Output the [X, Y] coordinate of the center of the cell containing the given text.  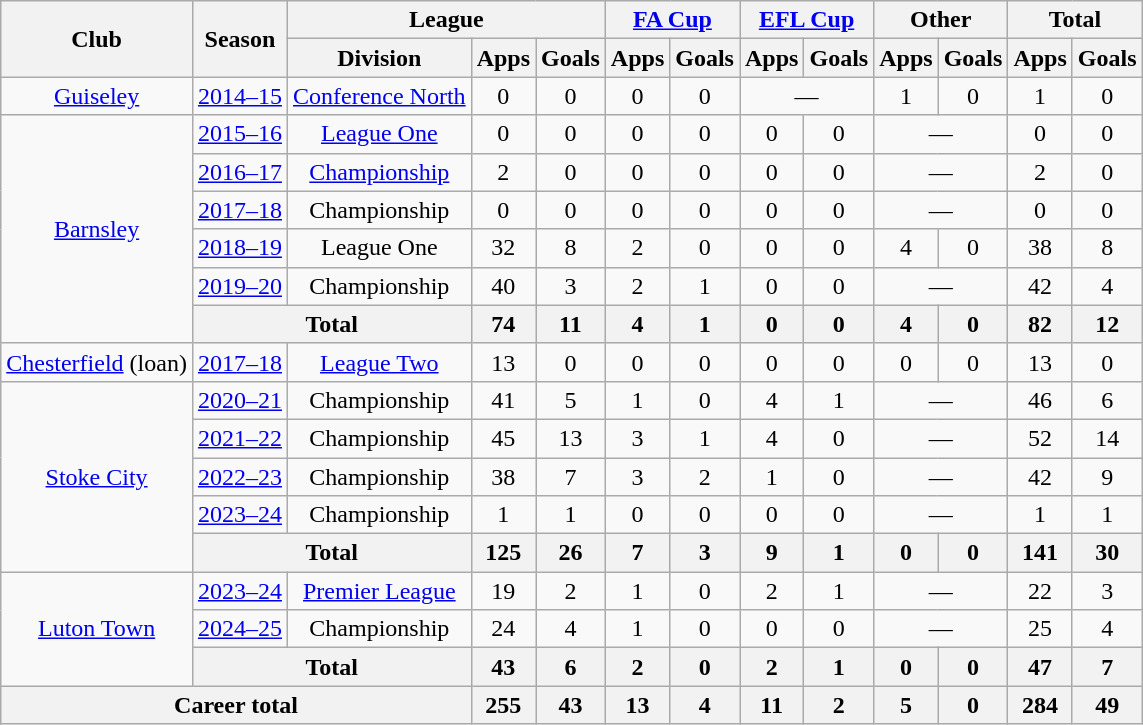
125 [503, 553]
22 [1040, 591]
14 [1107, 438]
Club [97, 39]
Guiseley [97, 96]
Career total [236, 705]
24 [503, 629]
49 [1107, 705]
52 [1040, 438]
2016–17 [240, 172]
25 [1040, 629]
2019–20 [240, 286]
EFL Cup [807, 20]
2024–25 [240, 629]
Conference North [379, 96]
32 [503, 248]
Luton Town [97, 629]
Chesterfield (loan) [97, 362]
Premier League [379, 591]
League [446, 20]
30 [1107, 553]
Division [379, 58]
2014–15 [240, 96]
2020–21 [240, 400]
41 [503, 400]
47 [1040, 667]
2021–22 [240, 438]
74 [503, 324]
Other [941, 20]
League Two [379, 362]
2015–16 [240, 134]
82 [1040, 324]
2022–23 [240, 477]
141 [1040, 553]
19 [503, 591]
Season [240, 39]
45 [503, 438]
Stoke City [97, 476]
FA Cup [672, 20]
255 [503, 705]
46 [1040, 400]
Barnsley [97, 229]
284 [1040, 705]
26 [571, 553]
12 [1107, 324]
2018–19 [240, 248]
40 [503, 286]
